Find where the given text appears and provide that cell's center as [X, Y] coordinate. 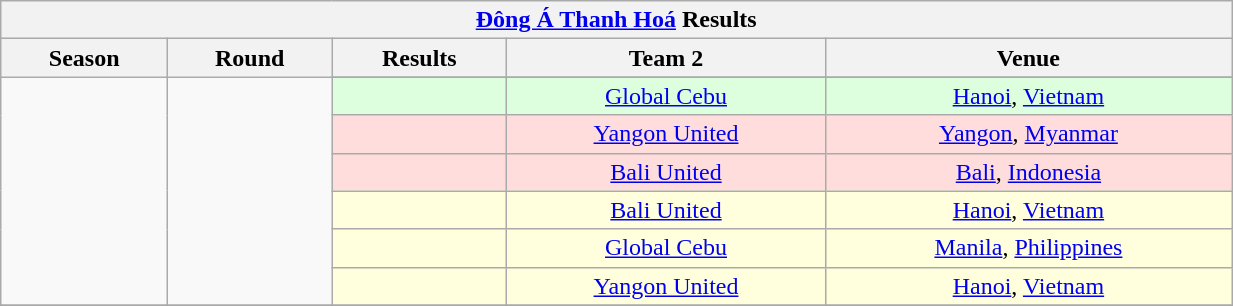
Results [420, 58]
Bali, Indonesia [1028, 172]
Team 2 [666, 58]
Manila, Philippines [1028, 248]
Yangon, Myanmar [1028, 134]
Venue [1028, 58]
Round [250, 58]
Đông Á Thanh Hoá Results [616, 20]
Season [84, 58]
